Capture the cell that displays the provided text and extract its [X, Y] central coordinate. 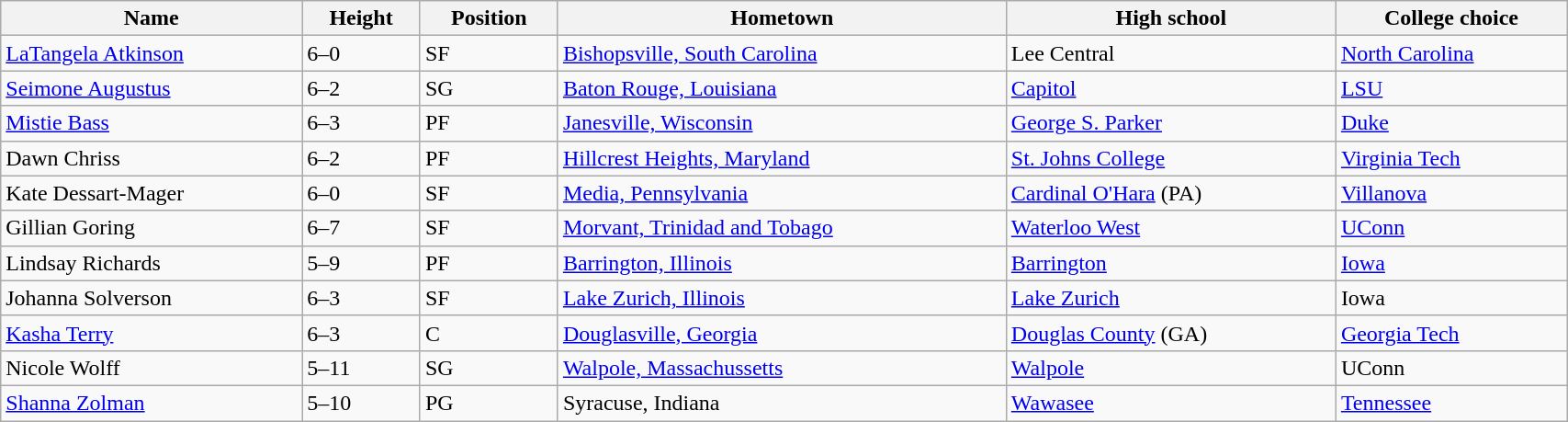
Bishopsville, South Carolina [782, 53]
Douglasville, Georgia [782, 333]
5–9 [362, 263]
LaTangela Atkinson [152, 53]
Height [362, 18]
Barrington, Illinois [782, 263]
St. Johns College [1170, 158]
Barrington [1170, 263]
Shanna Zolman [152, 403]
College choice [1451, 18]
Mistie Bass [152, 123]
Gillian Goring [152, 228]
Hillcrest Heights, Maryland [782, 158]
Seimone Augustus [152, 88]
PG [489, 403]
LSU [1451, 88]
Media, Pennsylvania [782, 193]
Syracuse, Indiana [782, 403]
6–7 [362, 228]
Johanna Solverson [152, 298]
Capitol [1170, 88]
Kasha Terry [152, 333]
Baton Rouge, Louisiana [782, 88]
Hometown [782, 18]
Lake Zurich [1170, 298]
George S. Parker [1170, 123]
Georgia Tech [1451, 333]
Wawasee [1170, 403]
5–11 [362, 368]
Waterloo West [1170, 228]
Lindsay Richards [152, 263]
Douglas County (GA) [1170, 333]
Duke [1451, 123]
Virginia Tech [1451, 158]
Morvant, Trinidad and Tobago [782, 228]
Walpole, Massachussetts [782, 368]
Kate Dessart-Mager [152, 193]
Name [152, 18]
High school [1170, 18]
Nicole Wolff [152, 368]
5–10 [362, 403]
North Carolina [1451, 53]
Walpole [1170, 368]
Villanova [1451, 193]
Tennessee [1451, 403]
Lee Central [1170, 53]
Janesville, Wisconsin [782, 123]
Cardinal O'Hara (PA) [1170, 193]
C [489, 333]
Lake Zurich, Illinois [782, 298]
Position [489, 18]
Dawn Chriss [152, 158]
